Return the (X, Y) coordinate for the center point of the cell that contains the specified text.  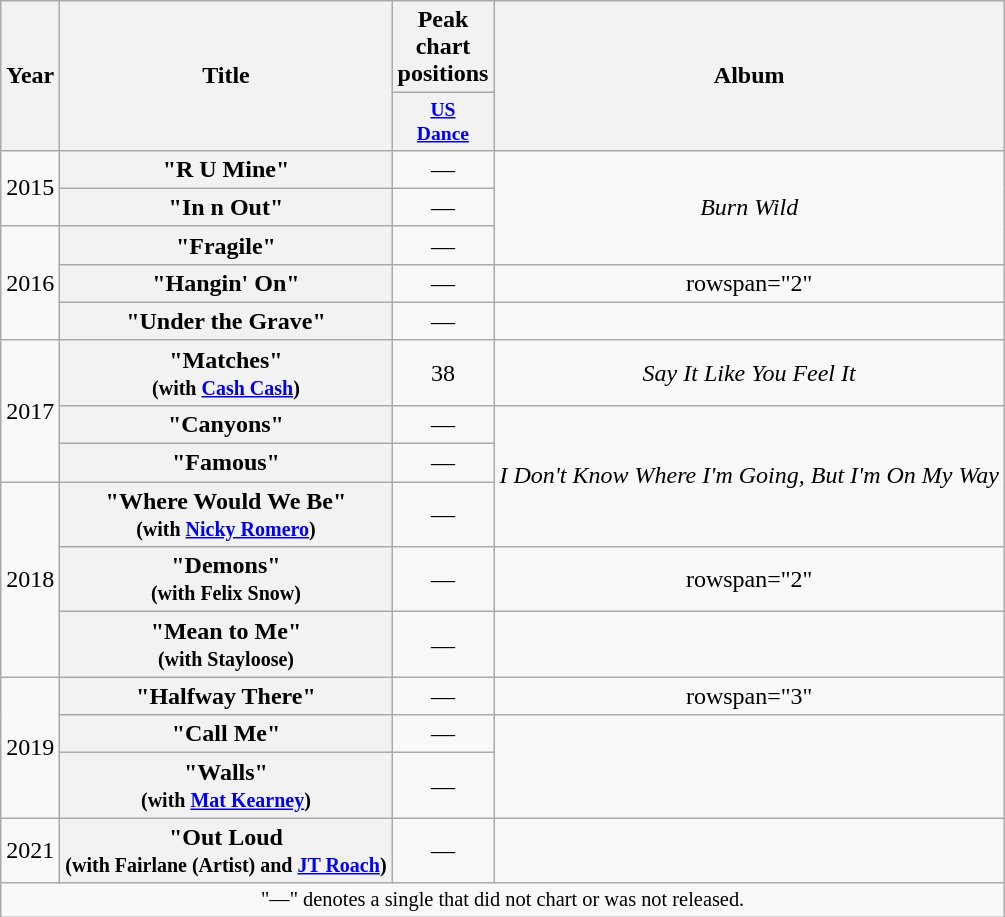
"Mean to Me"(with Stayloose) (226, 644)
USDance (443, 122)
Title (226, 76)
2017 (30, 410)
2021 (30, 850)
"Hangin' On" (226, 283)
Burn Wild (750, 207)
"Under the Grave" (226, 321)
"—" denotes a single that did not chart or was not released. (503, 900)
Say It Like You Feel It (750, 372)
"Famous" (226, 463)
"Call Me" (226, 734)
2019 (30, 748)
"Where Would We Be" (with Nicky Romero) (226, 514)
"Halfway There" (226, 696)
"In n Out" (226, 207)
2018 (30, 580)
"Demons"(with Felix Snow) (226, 580)
38 (443, 372)
Peak chart positions (443, 47)
2016 (30, 283)
Album (750, 76)
"Matches" (with Cash Cash) (226, 372)
Year (30, 76)
rowspan="3" (750, 696)
2015 (30, 188)
"Canyons" (226, 425)
"Out Loud(with Fairlane (Artist) and JT Roach) (226, 850)
"R U Mine" (226, 169)
"Fragile" (226, 245)
"Walls"(with Mat Kearney) (226, 786)
I Don't Know Where I'm Going, But I'm On My Way (750, 476)
